Return the [X, Y] coordinate for the center point of the cell that contains the specified text.  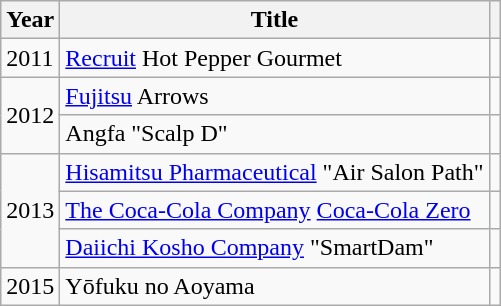
2013 [30, 210]
The Coca-Cola Company Coca-Cola Zero [274, 210]
Year [30, 20]
Title [274, 20]
Daiichi Kosho Company "SmartDam" [274, 248]
Yōfuku no Aoyama [274, 286]
Recruit Hot Pepper Gourmet [274, 58]
2012 [30, 115]
Fujitsu Arrows [274, 96]
2011 [30, 58]
2015 [30, 286]
Angfa "Scalp D" [274, 134]
Hisamitsu Pharmaceutical "Air Salon Path" [274, 172]
